Return (x, y) of the center of cell containing provided text 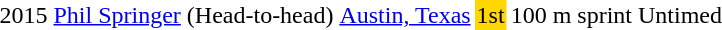
Austin, Texas (405, 15)
100 m sprint (571, 15)
Phil Springer (Head-to-head) (194, 15)
1st (490, 15)
